Search for the cell housing the specified text and yield its (x, y) center coordinate. 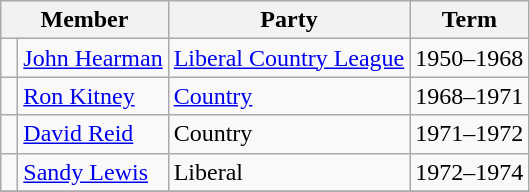
1971–1972 (470, 134)
1972–1974 (470, 172)
Ron Kitney (93, 96)
Sandy Lewis (93, 172)
Liberal Country League (289, 58)
Party (289, 20)
Term (470, 20)
Member (84, 20)
John Hearman (93, 58)
1950–1968 (470, 58)
1968–1971 (470, 96)
David Reid (93, 134)
Liberal (289, 172)
